For the text-containing cell, return its midpoint in [x, y] coordinate format. 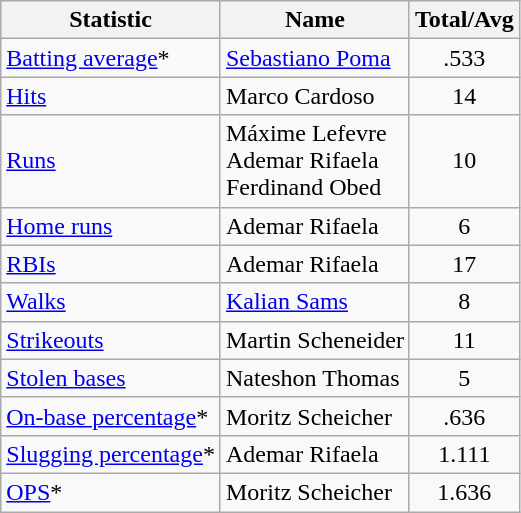
Strikeouts [111, 340]
Stolen bases [111, 378]
.533 [464, 58]
Máxime Lefevre Ademar Rifaela Ferdinand Obed [314, 161]
RBIs [111, 264]
1.111 [464, 454]
Marco Cardoso [314, 96]
Martin Scheneider [314, 340]
Home runs [111, 226]
On-base percentage* [111, 416]
10 [464, 161]
Nateshon Thomas [314, 378]
Batting average* [111, 58]
6 [464, 226]
OPS* [111, 492]
14 [464, 96]
Hits [111, 96]
Name [314, 20]
Kalian Sams [314, 302]
1.636 [464, 492]
.636 [464, 416]
Statistic [111, 20]
Walks [111, 302]
17 [464, 264]
Total/Avg [464, 20]
Runs [111, 161]
Slugging percentage* [111, 454]
Sebastiano Poma [314, 58]
8 [464, 302]
11 [464, 340]
5 [464, 378]
